Return (x, y) of the center of cell containing provided text 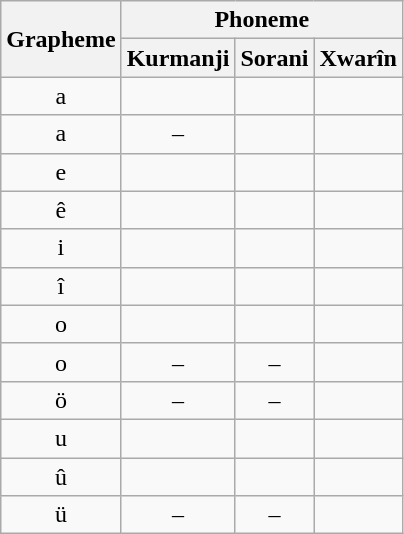
e (61, 172)
Sorani (274, 58)
ü (61, 515)
ö (61, 400)
Xwarîn (358, 58)
Kurmanji (178, 58)
Grapheme (61, 39)
î (61, 286)
ê (61, 210)
û (61, 477)
u (61, 438)
Phoneme (262, 20)
i (61, 248)
